Search for the cell housing the specified text and yield its (x, y) center coordinate. 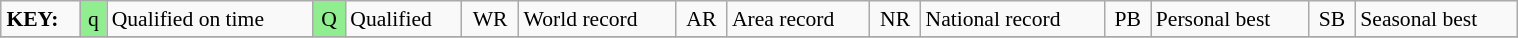
NR (896, 19)
q (94, 19)
Qualified (403, 19)
Q (330, 19)
KEY: (40, 19)
WR (490, 19)
World record (598, 19)
National record (1013, 19)
SB (1332, 19)
PB (1127, 19)
Seasonal best (1436, 19)
Area record (798, 19)
AR (702, 19)
Personal best (1230, 19)
Qualified on time (210, 19)
